Search for the cell housing the specified text and yield its [x, y] center coordinate. 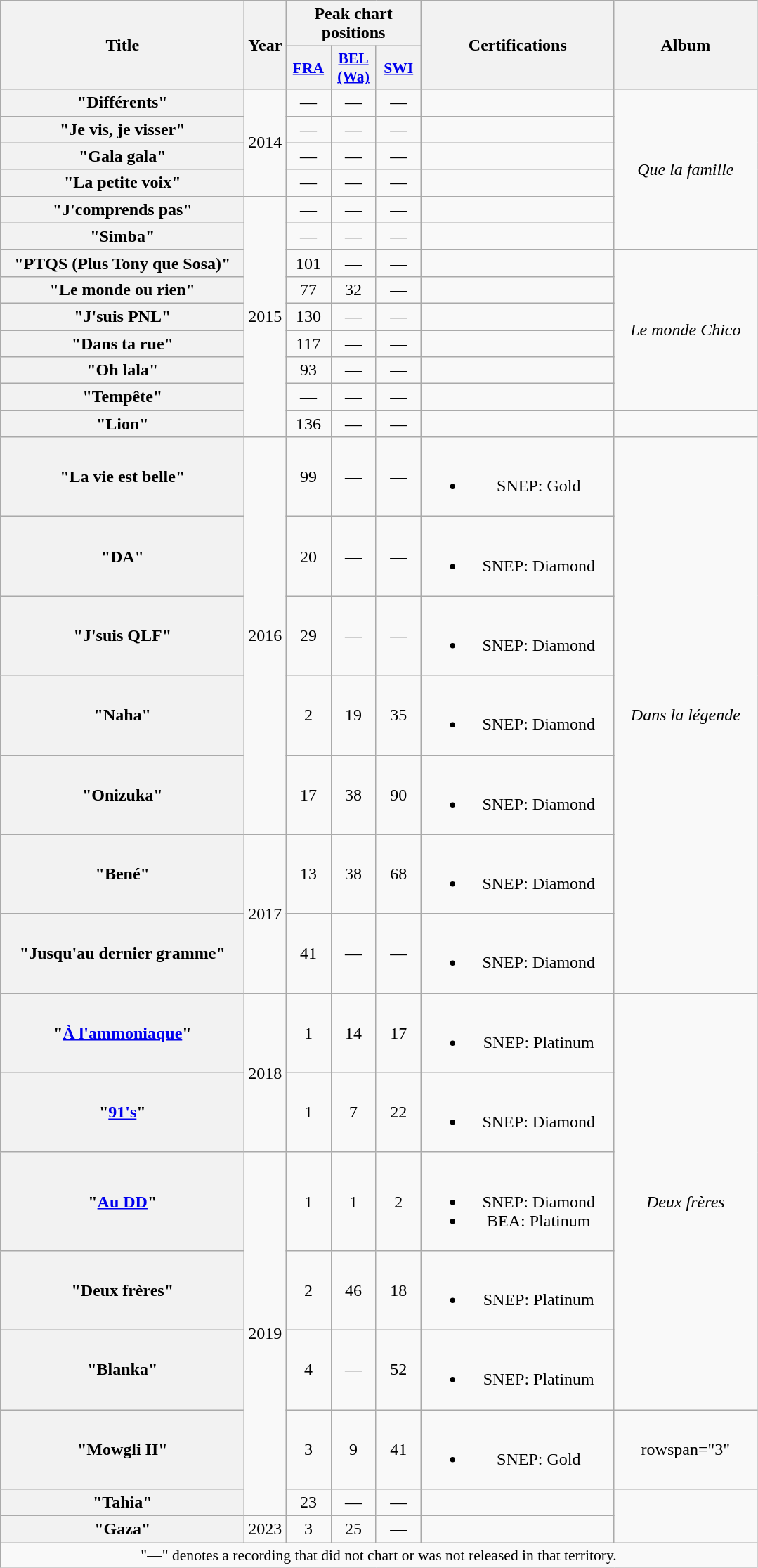
Title [122, 45]
Le monde Chico [686, 330]
Certifications [517, 45]
"DA" [122, 557]
2018 [266, 1073]
23 [308, 1503]
130 [308, 316]
19 [353, 715]
68 [398, 874]
"La vie est belle" [122, 477]
46 [353, 1290]
"Au DD" [122, 1201]
99 [308, 477]
35 [398, 715]
SWI [398, 67]
"J'comprends pas" [122, 209]
"Je vis, je visser" [122, 129]
Peak chart positions [353, 24]
"Simba" [122, 236]
"Tempête" [122, 397]
"Oh lala" [122, 370]
Year [266, 45]
"Bené" [122, 874]
7 [353, 1112]
Deux frères [686, 1201]
"Deux frères" [122, 1290]
2023 [266, 1529]
"Jusqu'au dernier gramme" [122, 953]
"Mowgli II" [122, 1449]
93 [308, 370]
FRA [308, 67]
"Différents" [122, 103]
4 [308, 1369]
29 [308, 635]
22 [398, 1112]
2019 [266, 1334]
"91's" [122, 1112]
"PTQS (Plus Tony que Sosa)" [122, 263]
Dans la légende [686, 715]
13 [308, 874]
117 [308, 344]
14 [353, 1033]
Que la famille [686, 169]
"À l'ammoniaque" [122, 1033]
"Gaza" [122, 1529]
9 [353, 1449]
136 [308, 424]
2015 [266, 316]
77 [308, 290]
Album [686, 45]
"Le monde ou rien" [122, 290]
"La petite voix" [122, 183]
"Blanka" [122, 1369]
20 [308, 557]
90 [398, 794]
2016 [266, 635]
2017 [266, 914]
25 [353, 1529]
"Onizuka" [122, 794]
BEL(Wa) [353, 67]
2014 [266, 143]
"J'suis QLF" [122, 635]
"Naha" [122, 715]
"—" denotes a recording that did not chart or was not released in that territory. [379, 1555]
18 [398, 1290]
rowspan="3" [686, 1449]
52 [398, 1369]
"Gala gala" [122, 156]
"Tahia" [122, 1503]
"Dans ta rue" [122, 344]
101 [308, 263]
32 [353, 290]
SNEP: DiamondBEA: Platinum [517, 1201]
"Lion" [122, 424]
"J'suis PNL" [122, 316]
